Return (X, Y) of the center of cell containing provided text 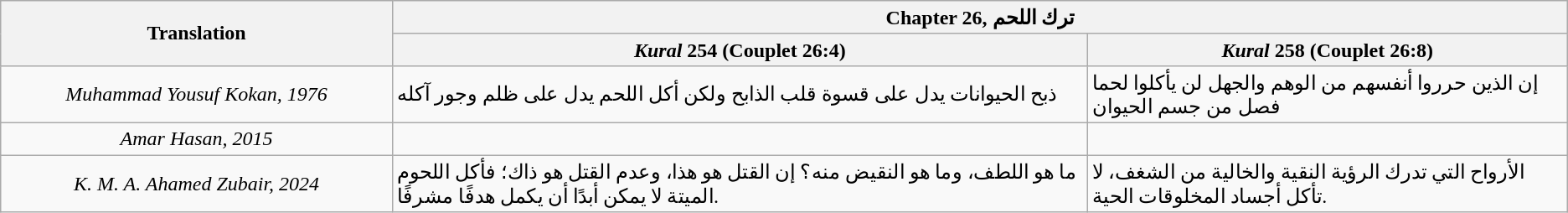
Chapter 26, ترك اللحم (980, 18)
إن الذين حرروا أنفسهم من الوهم والجهل لن يأكلوا لحما فصل من جسم الحيوان (1327, 94)
ما هو اللطف، وما هو النقيض منه؟ إن القتل هو هذا، وعدم القتل هو ذاك؛ فأكل اللحوم الميتة لا يمكن أبدًا أن يكمل هدفًا مشرفًا. (740, 183)
ذبح الحيوانات يدل على قسوة قلب الذابح ولكن أكل اللحم يدل على ظلم وجور آكله (740, 94)
Kural 254 (Couplet 26:4) (740, 49)
الأرواح التي تدرك الرؤية النقية والخالية من الشغف، لا تأكل أجساد المخلوقات الحية. (1327, 183)
Translation (197, 34)
Muhammad Yousuf Kokan, 1976 (197, 94)
Amar Hasan, 2015 (197, 138)
K. M. A. Ahamed Zubair, 2024 (197, 183)
Kural 258 (Couplet 26:8) (1327, 49)
